Extract the (x, y) coordinate from the center of the cell holding the provided text.  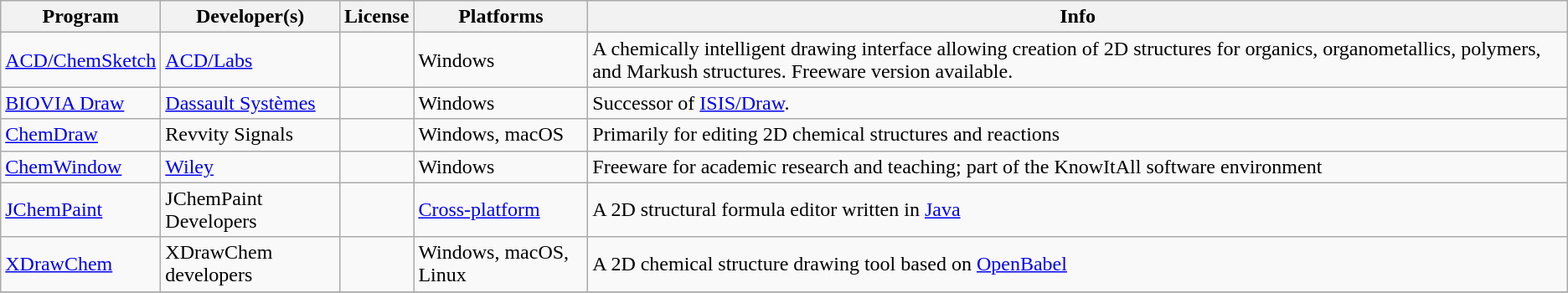
ACD/ChemSketch (80, 60)
JChemPaint (80, 209)
BIOVIA Draw (80, 103)
Cross-platform (501, 209)
XDrawChem developers (250, 265)
Info (1077, 17)
Primarily for editing 2D chemical structures and reactions (1077, 135)
Successor of ISIS/Draw. (1077, 103)
Revvity Signals (250, 135)
Wiley (250, 167)
ACD/Labs (250, 60)
Dassault Systèmes (250, 103)
XDrawChem (80, 265)
Windows, macOS, Linux (501, 265)
Platforms (501, 17)
License (376, 17)
Developer(s) (250, 17)
A 2D chemical structure drawing tool based on OpenBabel (1077, 265)
Windows, macOS (501, 135)
ChemDraw (80, 135)
A 2D structural formula editor written in Java (1077, 209)
Program (80, 17)
JChemPaint Developers (250, 209)
ChemWindow (80, 167)
Freeware for academic research and teaching; part of the KnowItAll software environment (1077, 167)
